Search for the cell housing the specified text and yield its (X, Y) center coordinate. 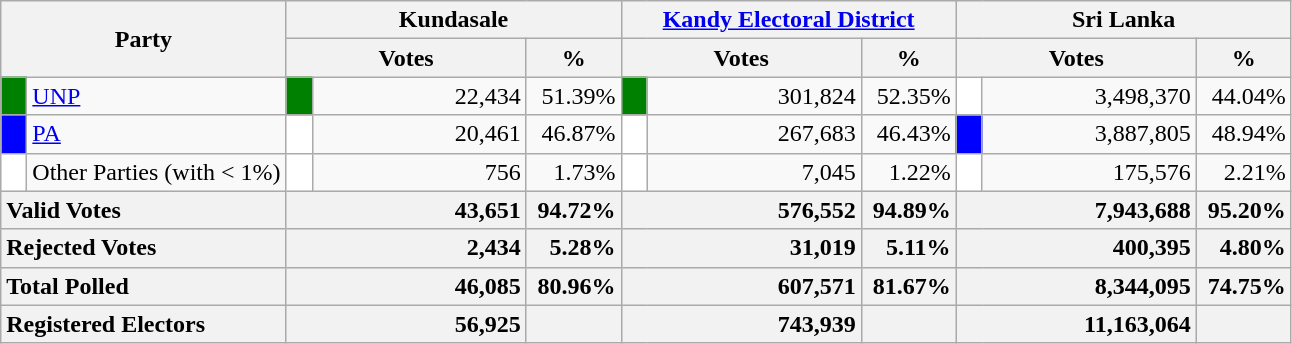
2.21% (1244, 172)
Registered Electors (144, 324)
UNP (156, 96)
95.20% (1244, 210)
81.67% (908, 286)
Kundasale (454, 20)
1.73% (574, 172)
Valid Votes (144, 210)
46,085 (406, 286)
44.04% (1244, 96)
43,651 (406, 210)
607,571 (741, 286)
1.22% (908, 172)
Party (144, 39)
Total Polled (144, 286)
743,939 (741, 324)
PA (156, 134)
7,943,688 (1076, 210)
576,552 (741, 210)
Rejected Votes (144, 248)
94.72% (574, 210)
400,395 (1076, 248)
31,019 (741, 248)
8,344,095 (1076, 286)
267,683 (754, 134)
5.11% (908, 248)
22,434 (419, 96)
94.89% (908, 210)
Other Parties (with < 1%) (156, 172)
20,461 (419, 134)
3,498,370 (1089, 96)
46.43% (908, 134)
7,045 (754, 172)
5.28% (574, 248)
175,576 (1089, 172)
2,434 (406, 248)
Sri Lanka (1124, 20)
756 (419, 172)
48.94% (1244, 134)
74.75% (1244, 286)
3,887,805 (1089, 134)
46.87% (574, 134)
56,925 (406, 324)
301,824 (754, 96)
4.80% (1244, 248)
51.39% (574, 96)
11,163,064 (1076, 324)
80.96% (574, 286)
Kandy Electoral District (788, 20)
52.35% (908, 96)
